Capture the cell that displays the provided text and extract its (x, y) central coordinate. 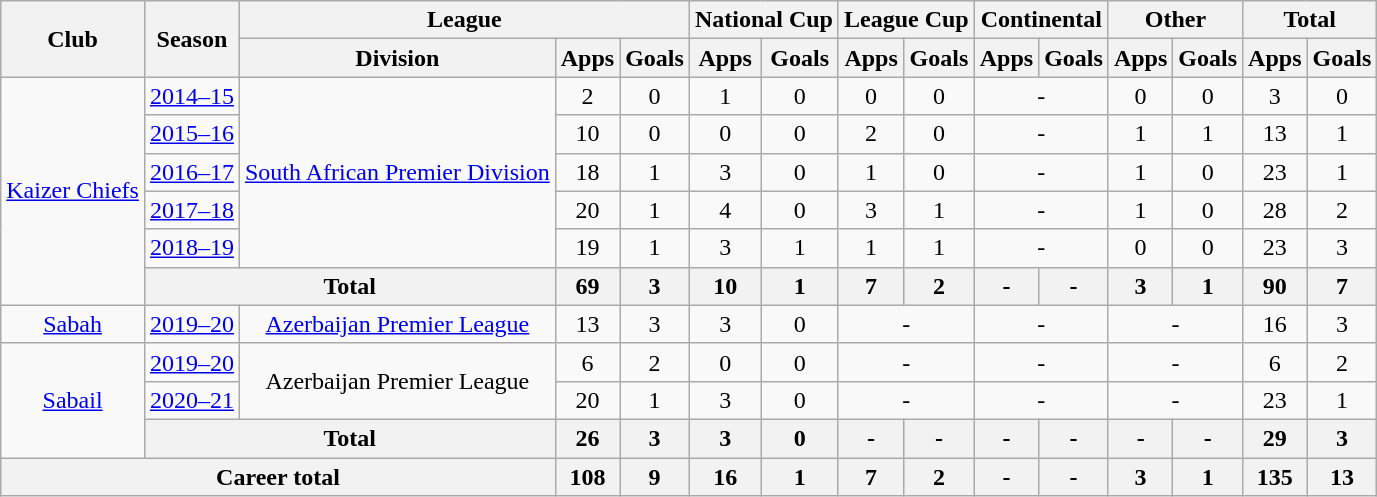
4 (725, 210)
Career total (278, 477)
Kaizer Chiefs (73, 191)
2014–15 (192, 96)
Continental (1041, 20)
2020–21 (192, 400)
Sabah (73, 324)
69 (587, 286)
29 (1275, 438)
26 (587, 438)
South African Premier Division (397, 172)
108 (587, 477)
National Cup (764, 20)
League (464, 20)
2018–19 (192, 248)
Other (1175, 20)
18 (587, 172)
Sabail (73, 400)
Club (73, 39)
9 (655, 477)
League Cup (906, 20)
135 (1275, 477)
90 (1275, 286)
2017–18 (192, 210)
28 (1275, 210)
Season (192, 39)
19 (587, 248)
Division (397, 58)
2016–17 (192, 172)
2015–16 (192, 134)
